Locate the cell with the specified text and output its [X, Y] center coordinate. 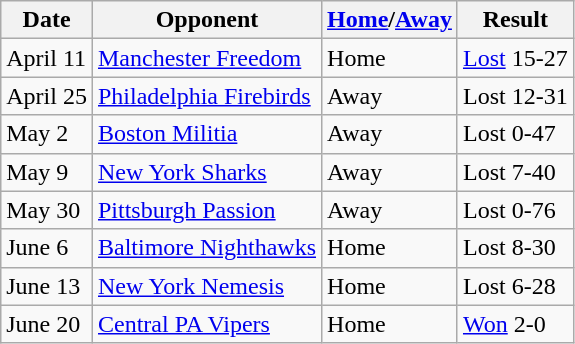
Lost 7-40 [515, 172]
Pittsburgh Passion [206, 210]
April 25 [47, 96]
Lost 0-47 [515, 134]
New York Nemesis [206, 286]
Opponent [206, 20]
New York Sharks [206, 172]
Date [47, 20]
Baltimore Nighthawks [206, 248]
May 9 [47, 172]
Lost 8-30 [515, 248]
Lost 6-28 [515, 286]
Manchester Freedom [206, 58]
Won 2-0 [515, 324]
Lost 12-31 [515, 96]
May 30 [47, 210]
Result [515, 20]
Lost 0-76 [515, 210]
April 11 [47, 58]
June 13 [47, 286]
June 6 [47, 248]
June 20 [47, 324]
Central PA Vipers [206, 324]
Boston Militia [206, 134]
Philadelphia Firebirds [206, 96]
Lost 15-27 [515, 58]
Home/Away [390, 20]
May 2 [47, 134]
